Identify which cell holds the provided text, then report its [x, y] central coordinate. 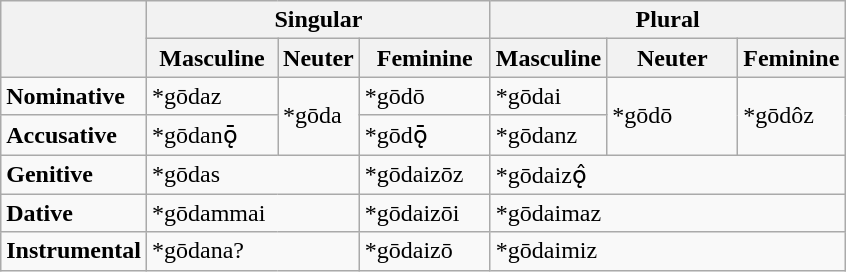
Singular [318, 20]
*gōdas [252, 174]
Accusative [74, 135]
*gōdana? [252, 251]
Nominative [74, 96]
*gōdai [548, 96]
*gōdanz [548, 135]
*gōda [319, 116]
Plural [668, 20]
*gōdaz [212, 96]
*gōdaizō [424, 251]
*gōdaizōz [424, 174]
Genitive [74, 174]
Dative [74, 213]
*gōdaizǫ̂ [668, 174]
*gōdammai [252, 213]
*gōdaizōi [424, 213]
*gōdaimaz [668, 213]
*gōdǭ [424, 135]
*gōdaimiz [668, 251]
*gōdôz [792, 116]
*gōdanǭ [212, 135]
Instrumental [74, 251]
